Scan for the cell matching the given text and deliver its (x, y) coordinate at center. 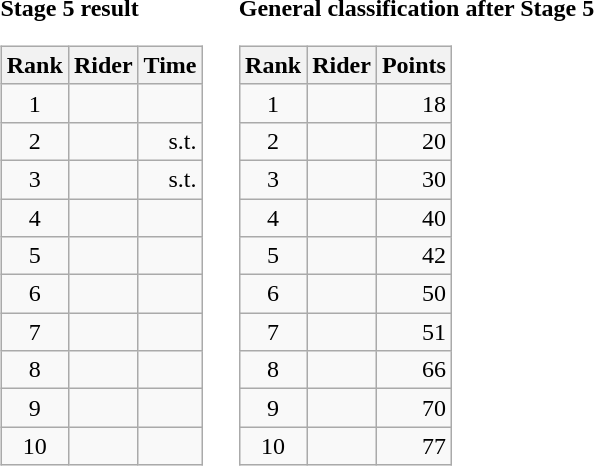
42 (414, 256)
50 (414, 294)
Points (414, 65)
66 (414, 370)
51 (414, 332)
40 (414, 217)
77 (414, 446)
20 (414, 141)
70 (414, 408)
18 (414, 103)
30 (414, 179)
Time (170, 65)
